Provide the [X, Y] coordinate of the cell's center where the given text is located.  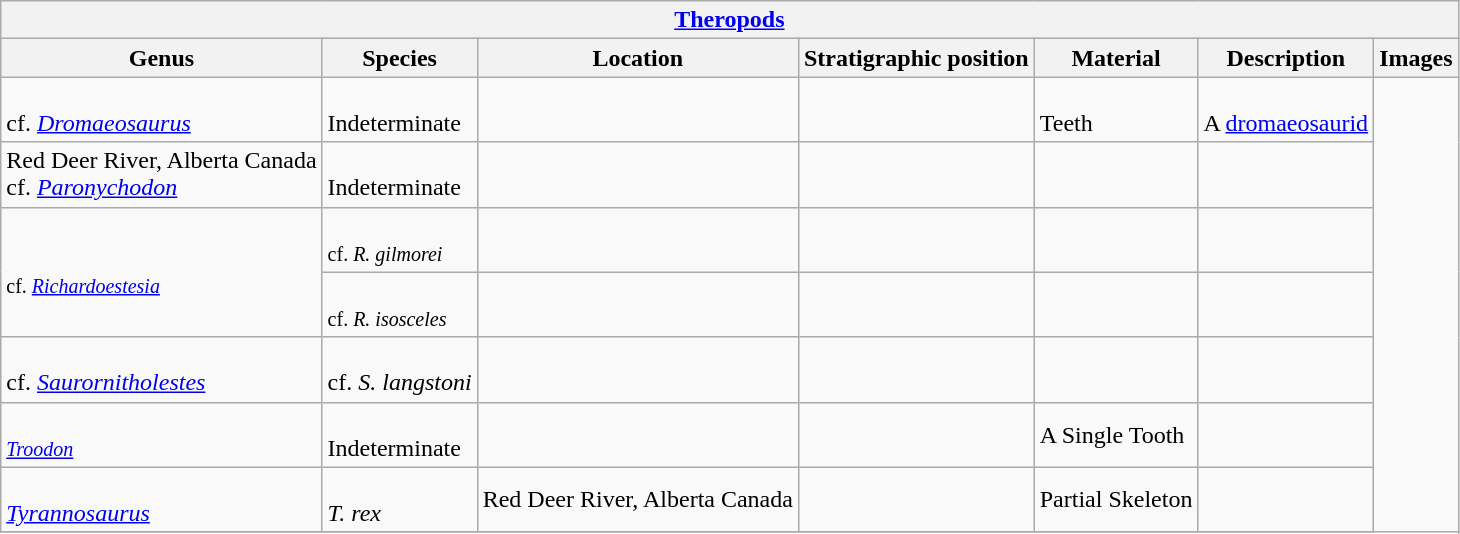
Red Deer River, Alberta Canadacf. Paronychodon [162, 174]
Material [1116, 58]
Teeth [1116, 110]
Location [638, 58]
Description [1286, 58]
Species [400, 58]
Stratigraphic position [916, 58]
Troodon [162, 434]
A dromaeosaurid [1286, 110]
Genus [162, 58]
Theropods [730, 20]
Images [1416, 58]
cf. S. langstoni [400, 370]
cf. Saurornitholestes [162, 370]
Tyrannosaurus [162, 500]
Partial Skeleton [1116, 500]
cf. Dromaeosaurus [162, 110]
cf. R. gilmorei [400, 240]
Red Deer River, Alberta Canada [638, 500]
cf. Richardoestesia [162, 272]
cf. R. isosceles [400, 304]
T. rex [400, 500]
A Single Tooth [1116, 434]
